Determine the [x, y] coordinate at the center of the cell enclosing the given text.  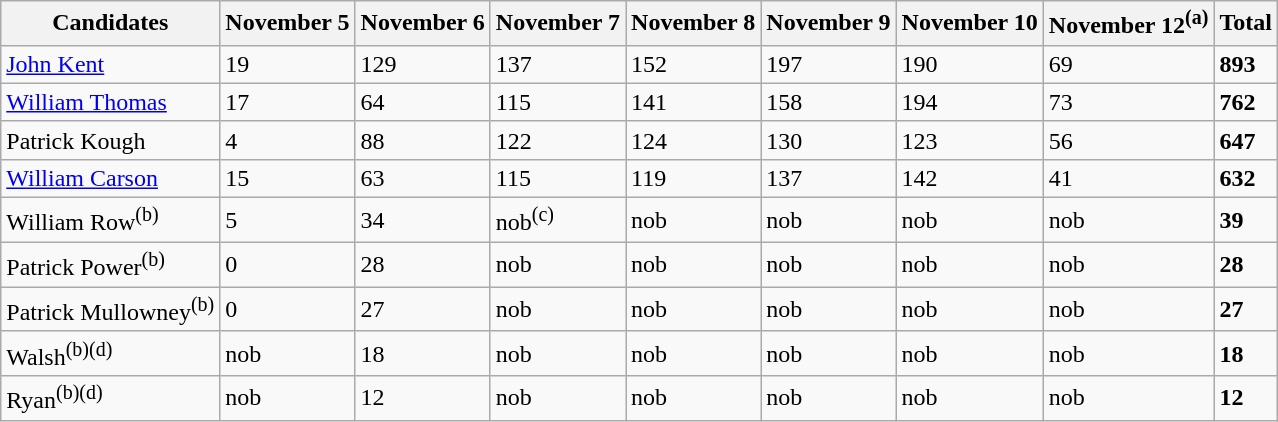
Candidates [110, 24]
142 [970, 178]
November 12(a) [1128, 24]
William Row(b) [110, 220]
November 9 [828, 24]
William Thomas [110, 102]
Walsh(b)(d) [110, 354]
5 [288, 220]
158 [828, 102]
190 [970, 64]
Patrick Power(b) [110, 264]
Ryan(b)(d) [110, 398]
19 [288, 64]
William Carson [110, 178]
632 [1246, 178]
119 [694, 178]
647 [1246, 140]
141 [694, 102]
63 [422, 178]
nob(c) [558, 220]
194 [970, 102]
17 [288, 102]
152 [694, 64]
November 5 [288, 24]
64 [422, 102]
November 6 [422, 24]
4 [288, 140]
130 [828, 140]
129 [422, 64]
Patrick Kough [110, 140]
893 [1246, 64]
197 [828, 64]
November 7 [558, 24]
762 [1246, 102]
November 8 [694, 24]
69 [1128, 64]
Total [1246, 24]
John Kent [110, 64]
39 [1246, 220]
73 [1128, 102]
15 [288, 178]
41 [1128, 178]
Patrick Mullowney(b) [110, 310]
124 [694, 140]
56 [1128, 140]
122 [558, 140]
November 10 [970, 24]
123 [970, 140]
88 [422, 140]
34 [422, 220]
